Find where the given text appears and provide that cell's center as [x, y] coordinate. 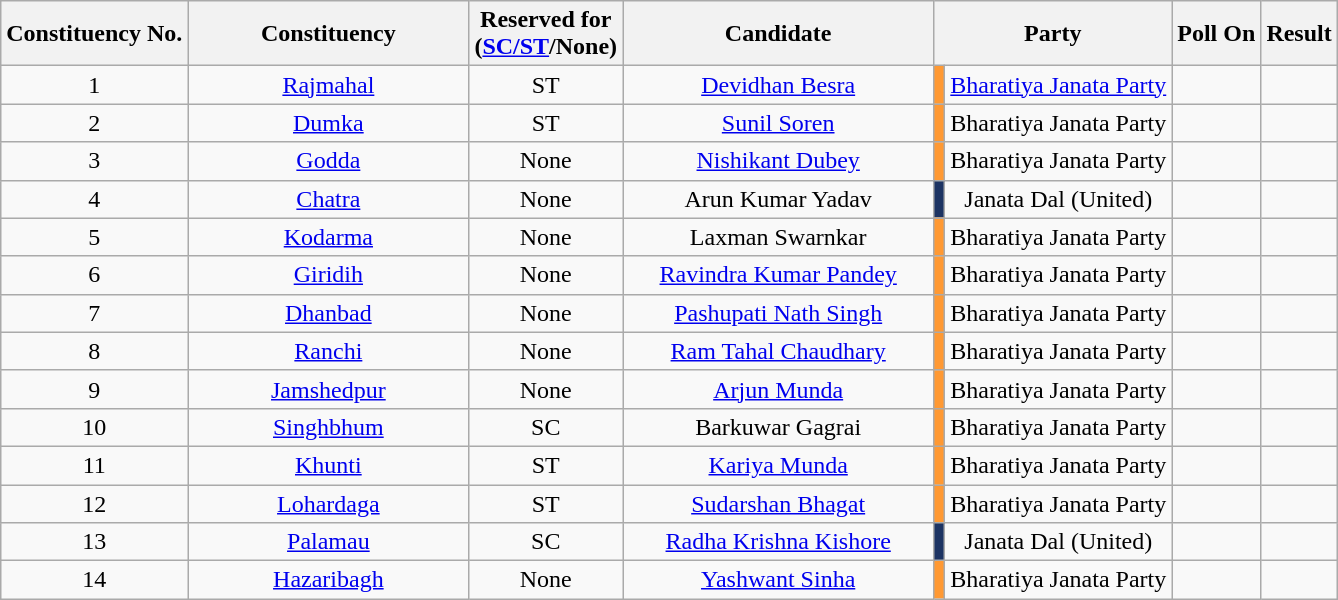
1 [94, 85]
14 [94, 580]
5 [94, 237]
Khunti [328, 465]
12 [94, 503]
Devidhan Besra [778, 85]
Kodarma [328, 237]
Giridih [328, 275]
Barkuwar Gagrai [778, 427]
Pashupati Nath Singh [778, 313]
Dhanbad [328, 313]
Lohardaga [328, 503]
Laxman Swarnkar [778, 237]
Palamau [328, 542]
Dumka [328, 123]
Sunil Soren [778, 123]
11 [94, 465]
Ranchi [328, 351]
Party [1053, 34]
9 [94, 389]
2 [94, 123]
Jamshedpur [328, 389]
4 [94, 199]
Reserved for(SC/ST/None) [546, 34]
Constituency [328, 34]
Kariya Munda [778, 465]
Candidate [778, 34]
Radha Krishna Kishore [778, 542]
Arjun Munda [778, 389]
Rajmahal [328, 85]
Poll On [1216, 34]
Constituency No. [94, 34]
Singhbhum [328, 427]
Result [1299, 34]
13 [94, 542]
6 [94, 275]
Yashwant Sinha [778, 580]
Arun Kumar Yadav [778, 199]
8 [94, 351]
Chatra [328, 199]
Nishikant Dubey [778, 161]
Ram Tahal Chaudhary [778, 351]
Sudarshan Bhagat [778, 503]
Ravindra Kumar Pandey [778, 275]
Godda [328, 161]
3 [94, 161]
Hazaribagh [328, 580]
10 [94, 427]
7 [94, 313]
